Find where the given text appears and provide that cell's center as [X, Y] coordinate. 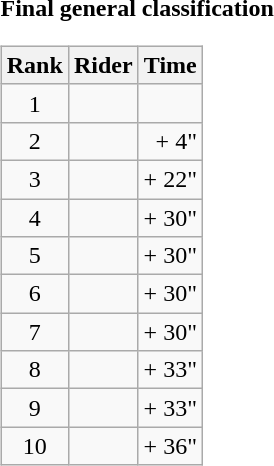
+ 4" [170, 141]
+ 36" [170, 446]
9 [34, 408]
Rider [103, 65]
1 [34, 103]
6 [34, 294]
10 [34, 446]
Time [170, 65]
7 [34, 332]
3 [34, 179]
2 [34, 141]
Rank [34, 65]
4 [34, 217]
+ 22" [170, 179]
5 [34, 256]
8 [34, 370]
